Return [X, Y] of the center of cell containing provided text 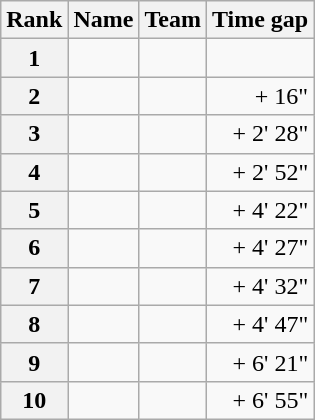
Rank [34, 20]
+ 2' 28" [260, 134]
+ 2' 52" [260, 172]
Team [173, 20]
+ 4' 22" [260, 210]
2 [34, 96]
6 [34, 248]
+ 6' 21" [260, 362]
+ 4' 27" [260, 248]
9 [34, 362]
8 [34, 324]
+ 6' 55" [260, 400]
Time gap [260, 20]
10 [34, 400]
+ 4' 32" [260, 286]
+ 4' 47" [260, 324]
7 [34, 286]
4 [34, 172]
3 [34, 134]
Name [104, 20]
+ 16" [260, 96]
5 [34, 210]
1 [34, 58]
